Scan for the cell matching the given text and deliver its [x, y] coordinate at center. 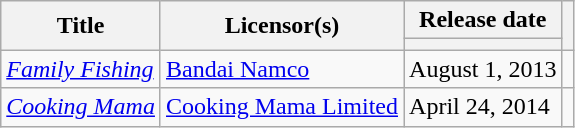
April 24, 2014 [483, 107]
Title [81, 26]
Family Fishing [81, 69]
Cooking Mama [81, 107]
August 1, 2013 [483, 69]
Licensor(s) [282, 26]
Cooking Mama Limited [282, 107]
Release date [483, 20]
Bandai Namco [282, 69]
